Find where the given text appears and provide that cell's center as (x, y) coordinate. 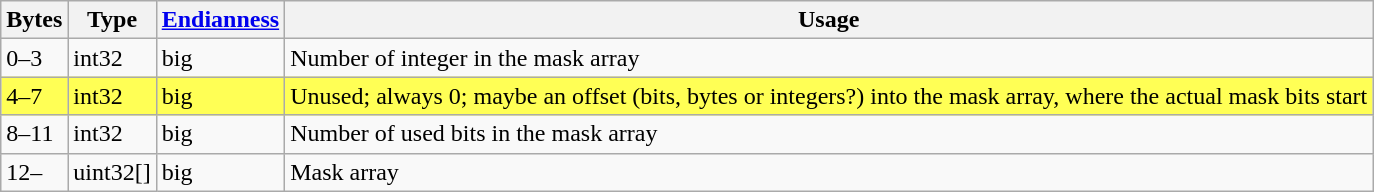
0–3 (34, 58)
Bytes (34, 20)
Number of used bits in the mask array (829, 134)
Mask array (829, 172)
4–7 (34, 96)
12– (34, 172)
8–11 (34, 134)
Unused; always 0; maybe an offset (bits, bytes or integers?) into the mask array, where the actual mask bits start (829, 96)
Usage (829, 20)
Type (112, 20)
Endianness (220, 20)
uint32[] (112, 172)
Number of integer in the mask array (829, 58)
